Pinpoint the cell where the given text exists, returning its [X, Y] midpoint coordinate. 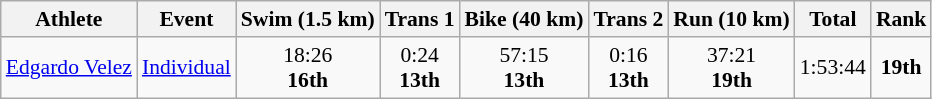
Rank [902, 19]
0:2413th [420, 68]
19th [902, 68]
Event [186, 19]
Bike (40 km) [524, 19]
Edgardo Velez [69, 68]
Total [833, 19]
Run (10 km) [731, 19]
Individual [186, 68]
Trans 2 [628, 19]
57:1513th [524, 68]
18:2616th [308, 68]
Athlete [69, 19]
Trans 1 [420, 19]
37:2119th [731, 68]
1:53:44 [833, 68]
0:1613th [628, 68]
Swim (1.5 km) [308, 19]
